Output the [x, y] coordinate of the center of the cell containing the given text.  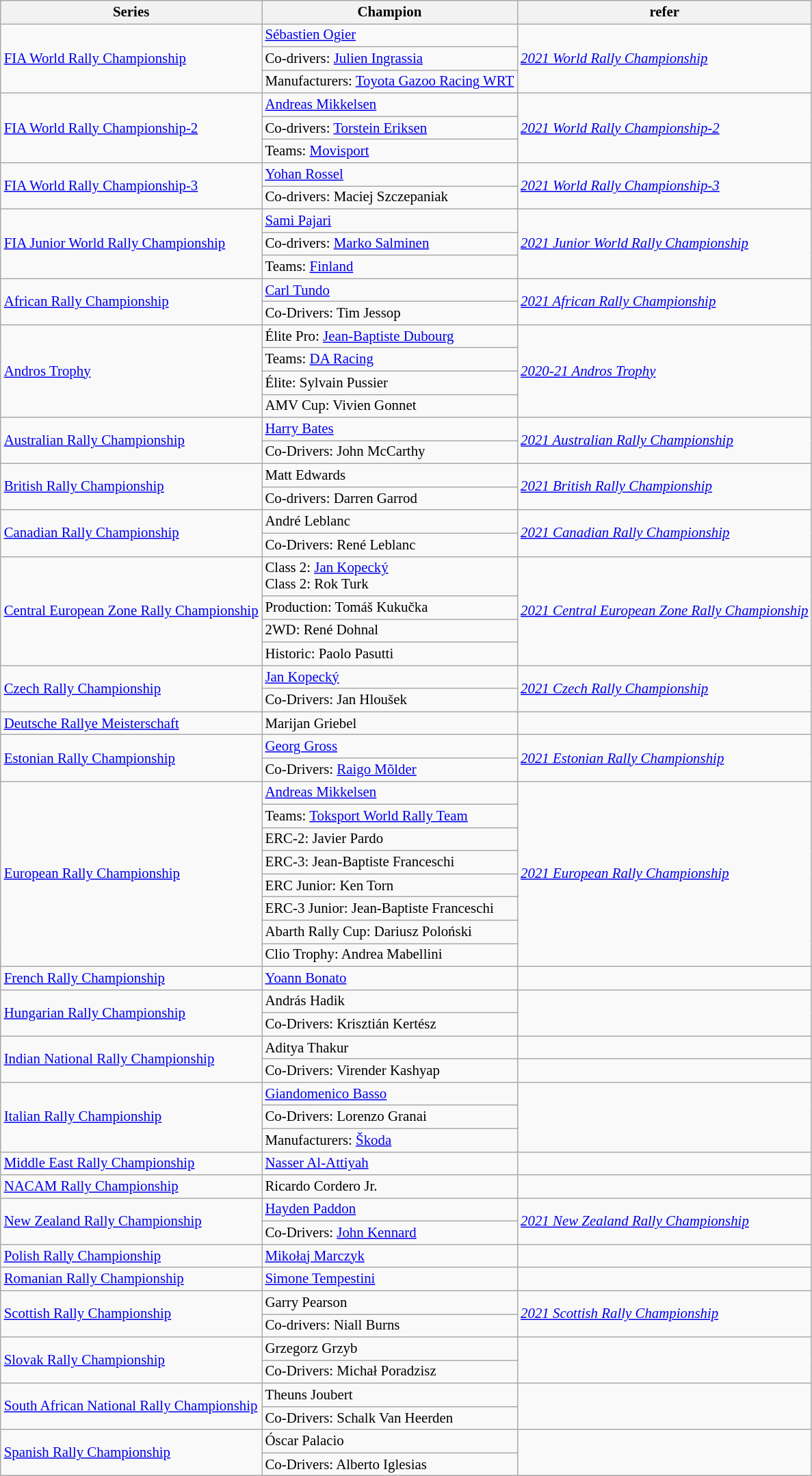
2021 World Rally Championship-3 [664, 186]
2021 African Rally Championship [664, 302]
Matt Edwards [390, 476]
András Hadik [390, 1001]
Romanian Rally Championship [131, 1279]
André Leblanc [390, 521]
African Rally Championship [131, 302]
Czech Rally Championship [131, 688]
Andros Trophy [131, 371]
2021 Estonian Rally Championship [664, 758]
Nasser Al-Attiyah [390, 1163]
ERC-3: Jean-Baptiste Franceschi [390, 862]
Manufacturers: Škoda [390, 1140]
2021 Scottish Rally Championship [664, 1314]
Central European Zone Rally Championship [131, 610]
Co-Drivers: Michał Poradzisz [390, 1372]
ERC Junior: Ken Torn [390, 885]
2021 World Rally Championship-2 [664, 128]
Mikołaj Marczyk [390, 1256]
Australian Rally Championship [131, 441]
ERC-2: Javier Pardo [390, 839]
Óscar Palacio [390, 1441]
Georg Gross [390, 747]
Abarth Rally Cup: Dariusz Poloński [390, 932]
British Rally Championship [131, 487]
Hungarian Rally Championship [131, 1013]
Carl Tundo [390, 290]
Middle East Rally Championship [131, 1163]
Co-Drivers: Virender Kashyap [390, 1071]
FIA World Rally Championship-2 [131, 128]
Sébastien Ogier [390, 35]
2021 Central European Zone Rally Championship [664, 610]
Sami Pajari [390, 220]
Co-Drivers: Tim Jessop [390, 313]
2021 Junior World Rally Championship [664, 244]
2021 British Rally Championship [664, 487]
Co-drivers: Maciej Szczepaniak [390, 197]
Aditya Thakur [390, 1048]
Élite: Sylvain Pussier [390, 383]
Teams: Toksport World Rally Team [390, 816]
2020-21 Andros Trophy [664, 371]
2021 New Zealand Rally Championship [664, 1221]
Co-drivers: Niall Burns [390, 1325]
Co-Drivers: Jan Hloušek [390, 700]
Yoann Bonato [390, 978]
Polish Rally Championship [131, 1256]
Garry Pearson [390, 1302]
Marijan Griebel [390, 723]
Co-Drivers: René Leblanc [390, 545]
Scottish Rally Championship [131, 1314]
FIA World Rally Championship-3 [131, 186]
2021 Czech Rally Championship [664, 688]
ERC-3 Junior: Jean-Baptiste Franceschi [390, 909]
Co-Drivers: John Kennard [390, 1233]
Harry Bates [390, 429]
FIA Junior World Rally Championship [131, 244]
Slovak Rally Championship [131, 1360]
Élite Pro: Jean-Baptiste Dubourg [390, 336]
European Rally Championship [131, 875]
Co-drivers: Julien Ingrassia [390, 58]
AMV Cup: Vivien Gonnet [390, 406]
refer [664, 12]
Series [131, 12]
2021 Australian Rally Championship [664, 441]
Estonian Rally Championship [131, 758]
Teams: Finland [390, 267]
2021 Canadian Rally Championship [664, 533]
Teams: Movisport [390, 151]
Co-Drivers: Alberto Iglesias [390, 1464]
Champion [390, 12]
Italian Rally Championship [131, 1117]
Co-drivers: Torstein Eriksen [390, 128]
Jan Kopecký [390, 677]
Class 2: Jan KopeckýClass 2: Rok Turk [390, 576]
Deutsche Rallye Meisterschaft [131, 723]
Co-drivers: Marko Salminen [390, 244]
Hayden Paddon [390, 1210]
Indian National Rally Championship [131, 1059]
Co-Drivers: Lorenzo Granai [390, 1117]
Teams: DA Racing [390, 359]
2021 World Rally Championship [664, 58]
Co-drivers: Darren Garrod [390, 498]
Simone Tempestini [390, 1279]
Grzegorz Grzyb [390, 1349]
2021 European Rally Championship [664, 875]
French Rally Championship [131, 978]
Manufacturers: Toyota Gazoo Racing WRT [390, 81]
Theuns Joubert [390, 1395]
FIA World Rally Championship [131, 58]
New Zealand Rally Championship [131, 1221]
Co-Drivers: Krisztián Kertész [390, 1024]
Co-Drivers: Raigo Mõlder [390, 770]
Co-Drivers: Schalk Van Heerden [390, 1418]
Ricardo Cordero Jr. [390, 1187]
Co-Drivers: John McCarthy [390, 452]
Production: Tomáš Kukučka [390, 608]
Clio Trophy: Andrea Mabellini [390, 955]
Giandomenico Basso [390, 1093]
Canadian Rally Championship [131, 533]
Historic: Paolo Pasutti [390, 653]
2WD: René Dohnal [390, 631]
NACAM Rally Championship [131, 1187]
Spanish Rally Championship [131, 1453]
South African National Rally Championship [131, 1406]
Yohan Rossel [390, 174]
